Pinpoint the cell where the given text exists, returning its [X, Y] midpoint coordinate. 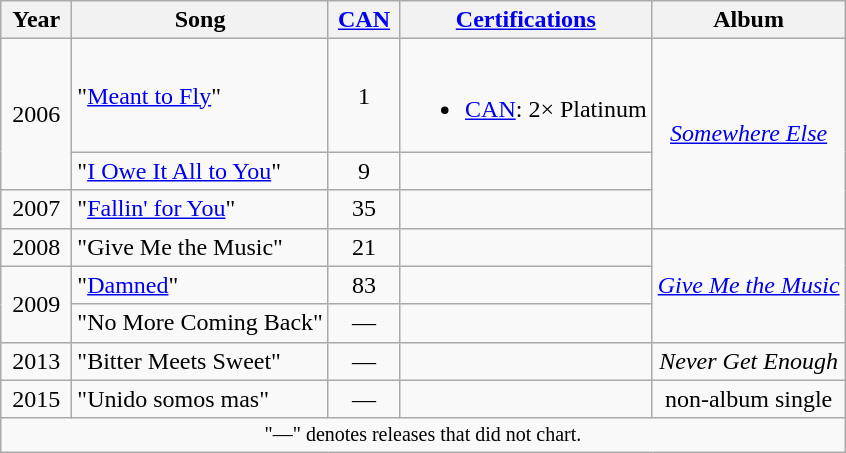
2015 [36, 399]
"Meant to Fly" [200, 96]
"Damned" [200, 285]
Give Me the Music [748, 285]
35 [364, 209]
CAN: 2× Platinum [526, 96]
2013 [36, 361]
"I Owe It All to You" [200, 171]
Song [200, 20]
non-album single [748, 399]
"Unido somos mas" [200, 399]
2007 [36, 209]
Never Get Enough [748, 361]
"Fallin' for You" [200, 209]
Certifications [526, 20]
CAN [364, 20]
Year [36, 20]
"No More Coming Back" [200, 323]
2009 [36, 304]
Album [748, 20]
2008 [36, 247]
21 [364, 247]
2006 [36, 114]
"Give Me the Music" [200, 247]
"—" denotes releases that did not chart. [423, 434]
"Bitter Meets Sweet" [200, 361]
83 [364, 285]
1 [364, 96]
Somewhere Else [748, 134]
9 [364, 171]
